Find where the given text appears and provide that cell's center as (x, y) coordinate. 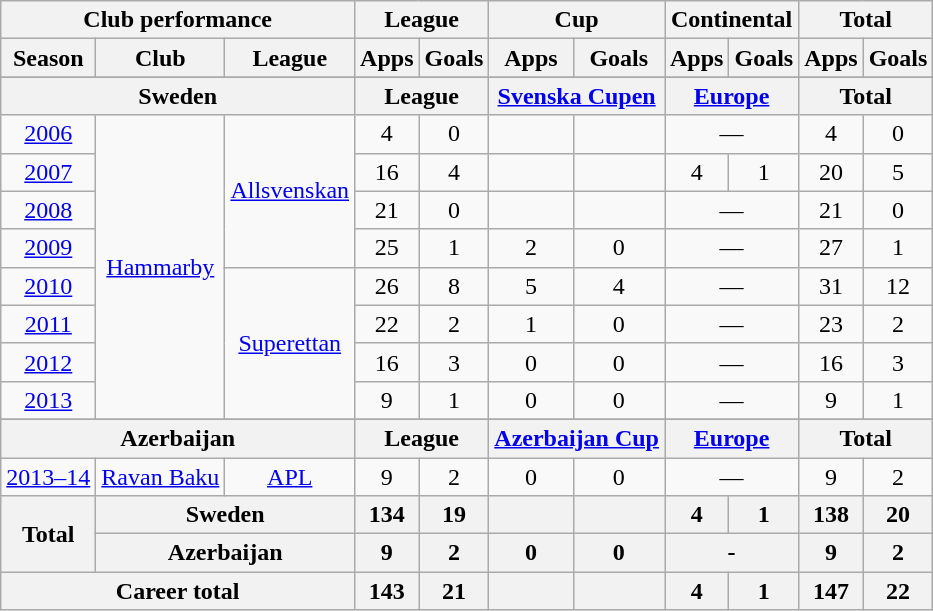
Cup (577, 20)
- (731, 553)
2008 (48, 210)
19 (454, 515)
138 (831, 515)
Hammarby (160, 267)
2013–14 (48, 477)
Club (160, 58)
147 (831, 591)
Ravan Baku (160, 477)
2010 (48, 286)
2009 (48, 248)
134 (387, 515)
2007 (48, 172)
Azerbaijan Cup (577, 438)
25 (387, 248)
2013 (48, 400)
2006 (48, 134)
27 (831, 248)
Allsvenskan (290, 191)
31 (831, 286)
Club performance (178, 20)
Career total (178, 591)
Svenska Cupen (577, 96)
23 (831, 324)
2012 (48, 362)
12 (898, 286)
26 (387, 286)
Superettan (290, 343)
APL (290, 477)
8 (454, 286)
143 (387, 591)
Season (48, 58)
2011 (48, 324)
Continental (731, 20)
